From the cell containing the given text, extract its center point as (x, y) coordinate. 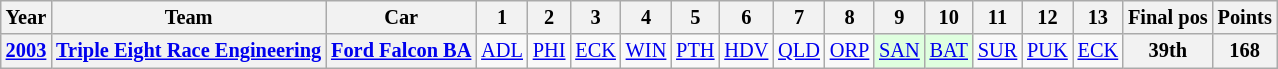
BAT (949, 51)
Team (188, 17)
3 (595, 17)
9 (899, 17)
SAN (899, 51)
PTH (695, 51)
7 (799, 17)
Ford Falcon BA (401, 51)
ADL (502, 51)
10 (949, 17)
HDV (746, 51)
12 (1047, 17)
5 (695, 17)
1 (502, 17)
PUK (1047, 51)
Points (1245, 17)
39th (1168, 51)
13 (1098, 17)
Car (401, 17)
SUR (998, 51)
6 (746, 17)
WIN (646, 51)
11 (998, 17)
Year (26, 17)
4 (646, 17)
8 (850, 17)
2 (550, 17)
168 (1245, 51)
2003 (26, 51)
ORP (850, 51)
Triple Eight Race Engineering (188, 51)
PHI (550, 51)
QLD (799, 51)
Final pos (1168, 17)
